Extract the [x, y] coordinate from the center of the cell holding the provided text.  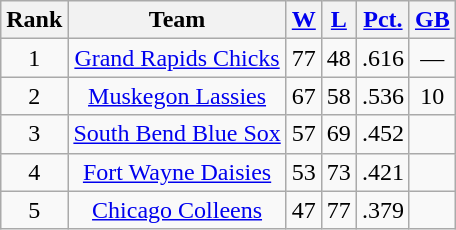
Grand Rapids Chicks [177, 58]
Chicago Colleens [177, 210]
67 [304, 96]
W [304, 20]
.452 [382, 134]
3 [34, 134]
GB [432, 20]
1 [34, 58]
4 [34, 172]
Fort Wayne Daisies [177, 172]
69 [338, 134]
.421 [382, 172]
2 [34, 96]
— [432, 58]
Team [177, 20]
.379 [382, 210]
.536 [382, 96]
.616 [382, 58]
L [338, 20]
South Bend Blue Sox [177, 134]
73 [338, 172]
Pct. [382, 20]
47 [304, 210]
57 [304, 134]
10 [432, 96]
Muskegon Lassies [177, 96]
5 [34, 210]
58 [338, 96]
Rank [34, 20]
53 [304, 172]
48 [338, 58]
